Return the (x, y) coordinate for the center point of the cell that contains the specified text.  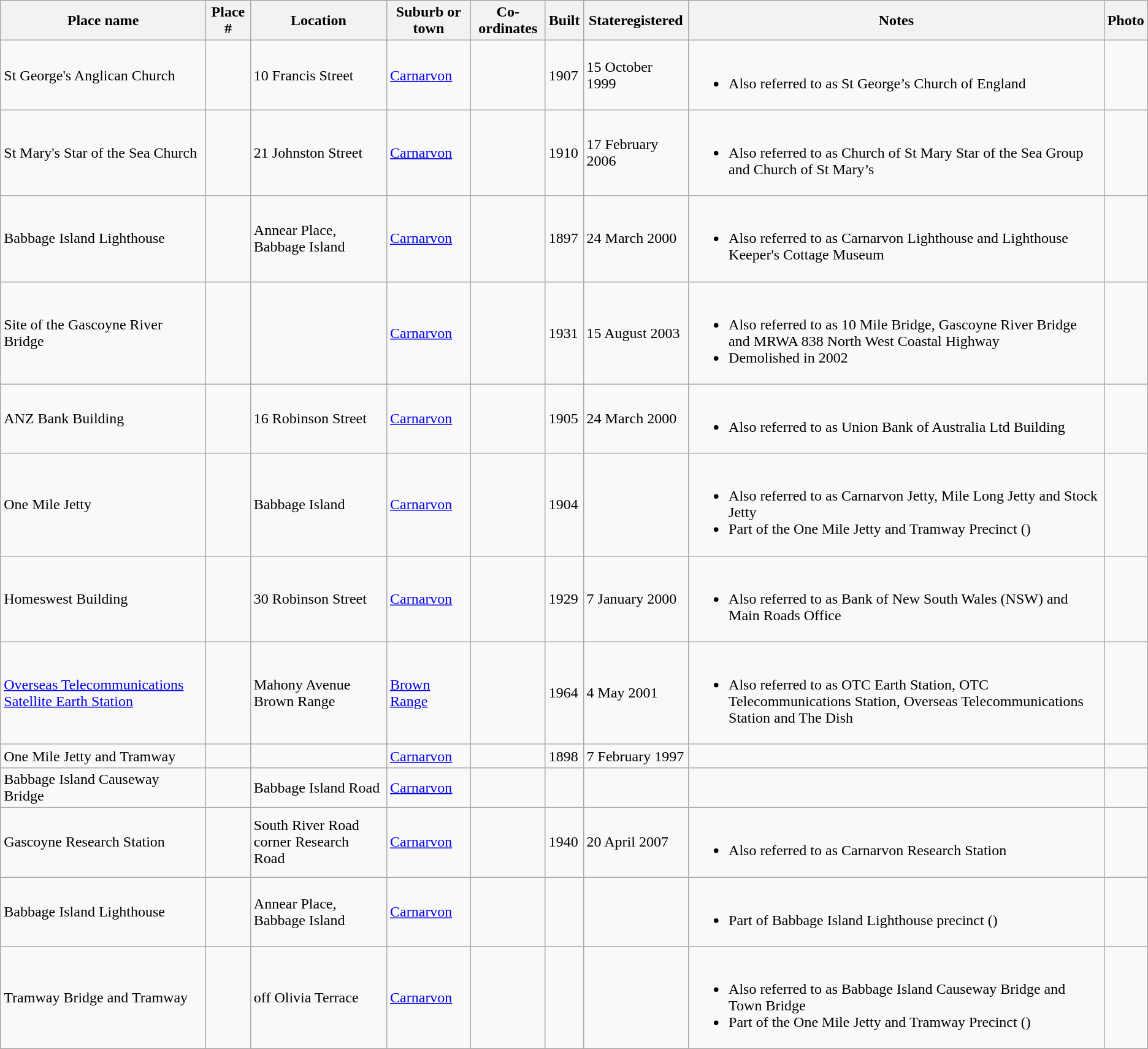
Notes (897, 21)
South River Road corner Research Road (318, 842)
15 August 2003 (636, 332)
Also referred to as Church of St Mary Star of the Sea Group and Church of St Mary’s (897, 153)
St Mary's Star of the Sea Church (103, 153)
Mahony Avenue Brown Range (318, 693)
Gascoyne Research Station (103, 842)
Suburb or town (429, 21)
1931 (564, 332)
10 Francis Street (318, 75)
1964 (564, 693)
Tramway Bridge and Tramway (103, 997)
7 February 1997 (636, 756)
Babbage Island (318, 504)
Photo (1126, 21)
1898 (564, 756)
Babbage Island Road (318, 788)
1907 (564, 75)
Also referred to as Carnarvon Lighthouse and Lighthouse Keeper's Cottage Museum (897, 239)
Location (318, 21)
ANZ Bank Building (103, 418)
Babbage Island Causeway Bridge (103, 788)
20 April 2007 (636, 842)
One Mile Jetty and Tramway (103, 756)
off Olivia Terrace (318, 997)
30 Robinson Street (318, 599)
Also referred to as Carnarvon Research Station (897, 842)
1905 (564, 418)
Also referred to as Union Bank of Australia Ltd Building (897, 418)
St George's Anglican Church (103, 75)
1910 (564, 153)
Co-ordinates (508, 21)
16 Robinson Street (318, 418)
Site of the Gascoyne River Bridge (103, 332)
Also referred to as Babbage Island Causeway Bridge and Town BridgePart of the One Mile Jetty and Tramway Precinct () (897, 997)
21 Johnston Street (318, 153)
Homeswest Building (103, 599)
Overseas Telecommunications Satellite Earth Station (103, 693)
1897 (564, 239)
Stateregistered (636, 21)
Built (564, 21)
Also referred to as 10 Mile Bridge, Gascoyne River Bridge and MRWA 838 North West Coastal HighwayDemolished in 2002 (897, 332)
15 October 1999 (636, 75)
Also referred to as OTC Earth Station, OTC Telecommunications Station, Overseas Telecommunications Station and The Dish (897, 693)
Also referred to as St George’s Church of England (897, 75)
7 January 2000 (636, 599)
One Mile Jetty (103, 504)
1904 (564, 504)
1940 (564, 842)
Part of Babbage Island Lighthouse precinct () (897, 912)
Place name (103, 21)
Place # (228, 21)
1929 (564, 599)
17 February 2006 (636, 153)
Also referred to as Carnarvon Jetty, Mile Long Jetty and Stock JettyPart of the One Mile Jetty and Tramway Precinct () (897, 504)
Also referred to as Bank of New South Wales (NSW) and Main Roads Office (897, 599)
4 May 2001 (636, 693)
Brown Range (429, 693)
